From the cell containing the given text, extract its center point as (x, y) coordinate. 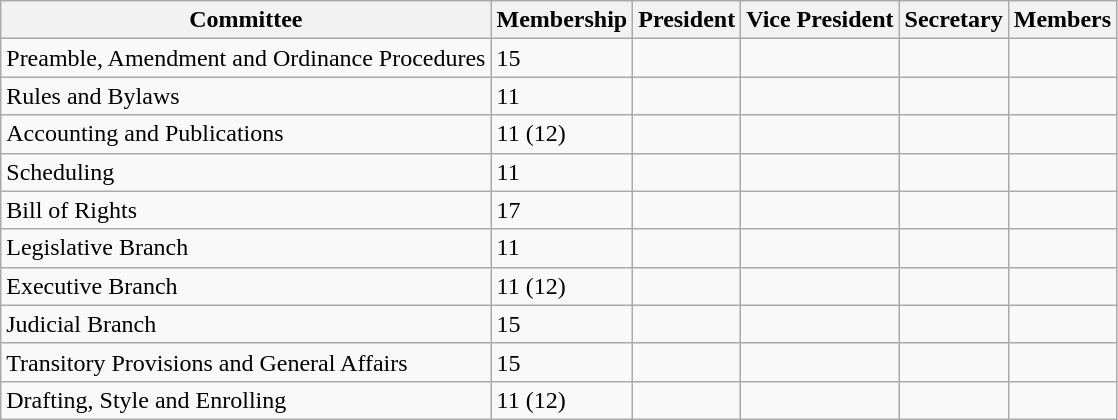
Executive Branch (246, 286)
Judicial Branch (246, 324)
Transitory Provisions and General Affairs (246, 362)
Vice President (820, 20)
Accounting and Publications (246, 134)
Legislative Branch (246, 248)
Preamble, Amendment and Ordinance Procedures (246, 58)
Drafting, Style and Enrolling (246, 400)
17 (562, 210)
President (687, 20)
Bill of Rights (246, 210)
Rules and Bylaws (246, 96)
Scheduling (246, 172)
Membership (562, 20)
Members (1062, 20)
Secretary (954, 20)
Committee (246, 20)
